Output the (X, Y) coordinate of the center of the cell containing the given text.  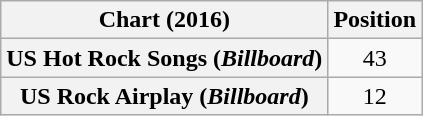
12 (375, 96)
US Hot Rock Songs (Billboard) (164, 58)
US Rock Airplay (Billboard) (164, 96)
Chart (2016) (164, 20)
43 (375, 58)
Position (375, 20)
